Return (x, y) of the center of cell containing provided text 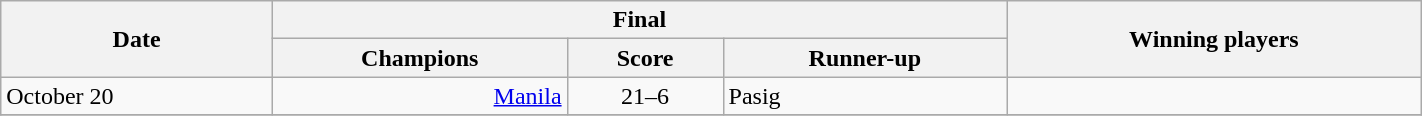
Champions (420, 58)
Manila (420, 96)
October 20 (137, 96)
Score (645, 58)
Runner-up (865, 58)
21–6 (645, 96)
Date (137, 39)
Pasig (865, 96)
Winning players (1214, 39)
Final (639, 20)
